Locate the cell with the specified text and output its [x, y] center coordinate. 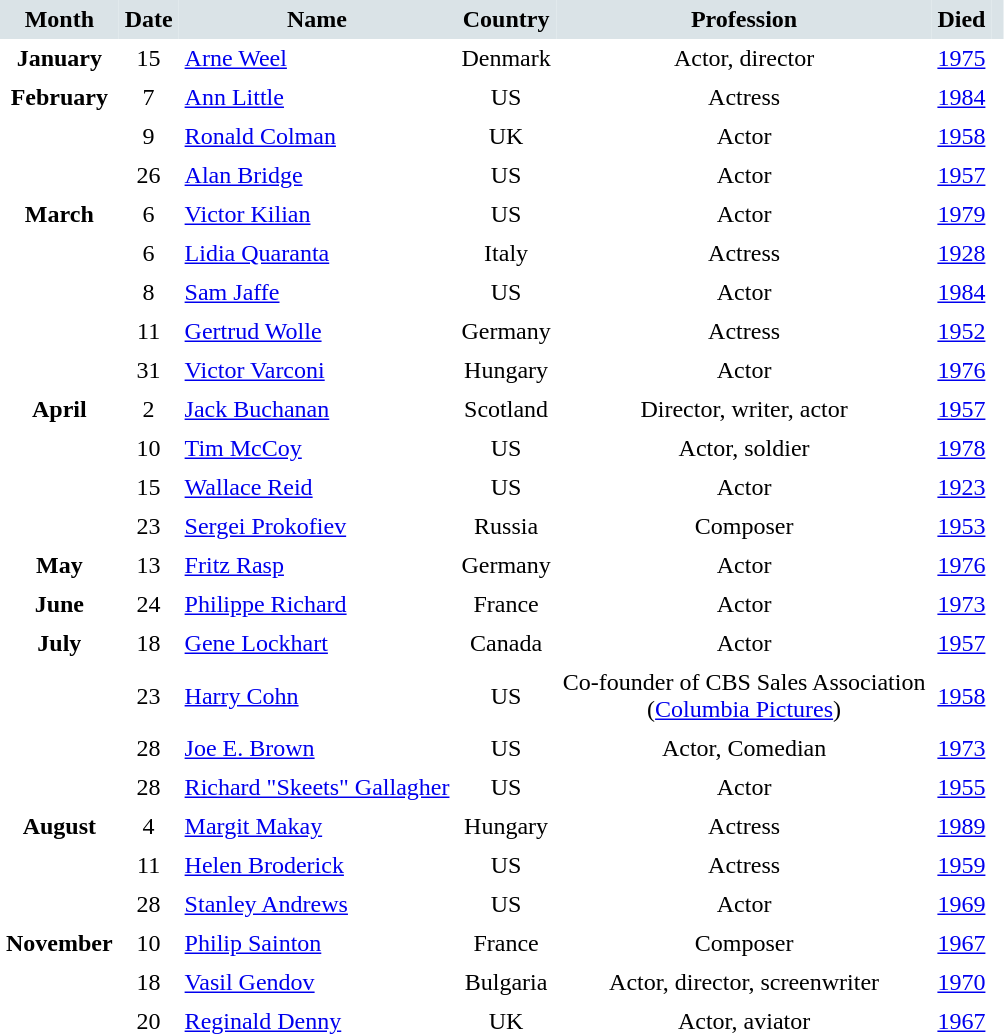
Profession [744, 20]
1978 [961, 448]
Russia [506, 526]
Harry Cohn [318, 696]
1979 [961, 214]
Alan Bridge [318, 176]
March [60, 292]
Philip Sainton [318, 944]
Bulgaria [506, 982]
Date [149, 20]
1969 [961, 904]
1970 [961, 982]
Actor, Comedian [744, 748]
1923 [961, 488]
February [60, 136]
Died [961, 20]
7 [149, 98]
Gertrud Wolle [318, 332]
Vasil Gendov [318, 982]
26 [149, 176]
1975 [961, 58]
Victor Varconi [318, 370]
Philippe Richard [318, 604]
Stanley Andrews [318, 904]
2 [149, 410]
13 [149, 566]
April [60, 468]
Gene Lockhart [318, 644]
Actor, director [744, 58]
1955 [961, 788]
1953 [961, 526]
Lidia Quaranta [318, 254]
Italy [506, 254]
January [60, 58]
July [60, 716]
Ann Little [318, 98]
Sam Jaffe [318, 292]
Actor, director, screenwriter [744, 982]
May [60, 566]
Ronald Colman [318, 136]
Tim McCoy [318, 448]
Joe E. Brown [318, 748]
Canada [506, 644]
4 [149, 826]
Month [60, 20]
8 [149, 292]
Actor, soldier [744, 448]
1928 [961, 254]
June [60, 604]
Margit Makay [318, 826]
Victor Kilian [318, 214]
31 [149, 370]
1952 [961, 332]
Helen Broderick [318, 866]
Denmark [506, 58]
Wallace Reid [318, 488]
1967 [961, 944]
Co-founder of CBS Sales Association (Columbia Pictures) [744, 696]
Richard "Skeets" Gallagher [318, 788]
Arne Weel [318, 58]
Sergei Prokofiev [318, 526]
Name [318, 20]
24 [149, 604]
UK [506, 136]
9 [149, 136]
Scotland [506, 410]
August [60, 866]
Country [506, 20]
1989 [961, 826]
Fritz Rasp [318, 566]
Jack Buchanan [318, 410]
1959 [961, 866]
Director, writer, actor [744, 410]
